Determine the [X, Y] coordinate at the center of the cell enclosing the given text.  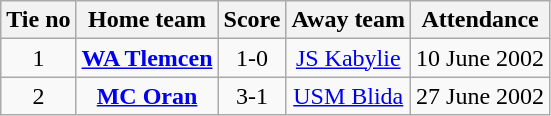
Away team [348, 20]
1 [38, 58]
10 June 2002 [480, 58]
Score [252, 20]
Tie no [38, 20]
3-1 [252, 96]
WA Tlemcen [147, 58]
2 [38, 96]
Home team [147, 20]
USM Blida [348, 96]
27 June 2002 [480, 96]
Attendance [480, 20]
MC Oran [147, 96]
JS Kabylie [348, 58]
1-0 [252, 58]
